Identify which cell holds the provided text, then report its (x, y) central coordinate. 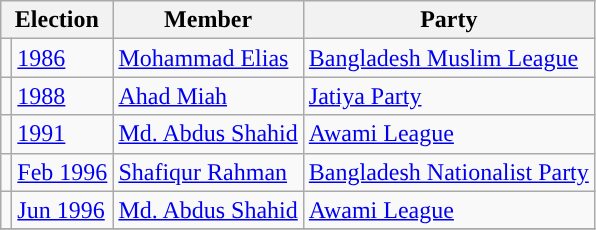
Mohammad Elias (208, 58)
Bangladesh Nationalist Party (448, 172)
Jatiya Party (448, 96)
1986 (62, 58)
Feb 1996 (62, 172)
Bangladesh Muslim League (448, 58)
Shafiqur Rahman (208, 172)
Jun 1996 (62, 210)
Party (448, 20)
Member (208, 20)
1991 (62, 134)
1988 (62, 96)
Election (57, 20)
Ahad Miah (208, 96)
